Pinpoint the cell where the given text exists, returning its [x, y] midpoint coordinate. 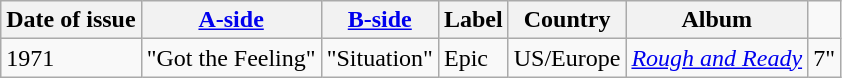
Date of issue [71, 20]
"Situation" [380, 58]
B-side [380, 20]
Label [473, 20]
A-side [231, 20]
"Got the Feeling" [231, 58]
US/Europe [567, 58]
Album [717, 20]
Country [567, 20]
Rough and Ready [717, 58]
7" [824, 58]
1971 [71, 58]
Epic [473, 58]
